Find where the given text appears and provide that cell's center as [X, Y] coordinate. 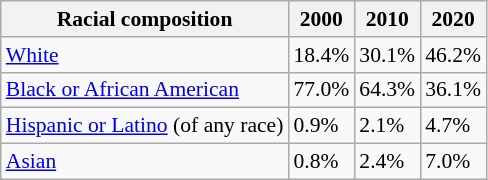
0.9% [321, 126]
2.1% [387, 126]
2020 [453, 19]
4.7% [453, 126]
2010 [387, 19]
0.8% [321, 162]
46.2% [453, 55]
White [145, 55]
18.4% [321, 55]
2000 [321, 19]
7.0% [453, 162]
Black or African American [145, 90]
Asian [145, 162]
30.1% [387, 55]
Racial composition [145, 19]
77.0% [321, 90]
2.4% [387, 162]
64.3% [387, 90]
36.1% [453, 90]
Hispanic or Latino (of any race) [145, 126]
